Extract the (x, y) coordinate from the center of the cell holding the provided text.  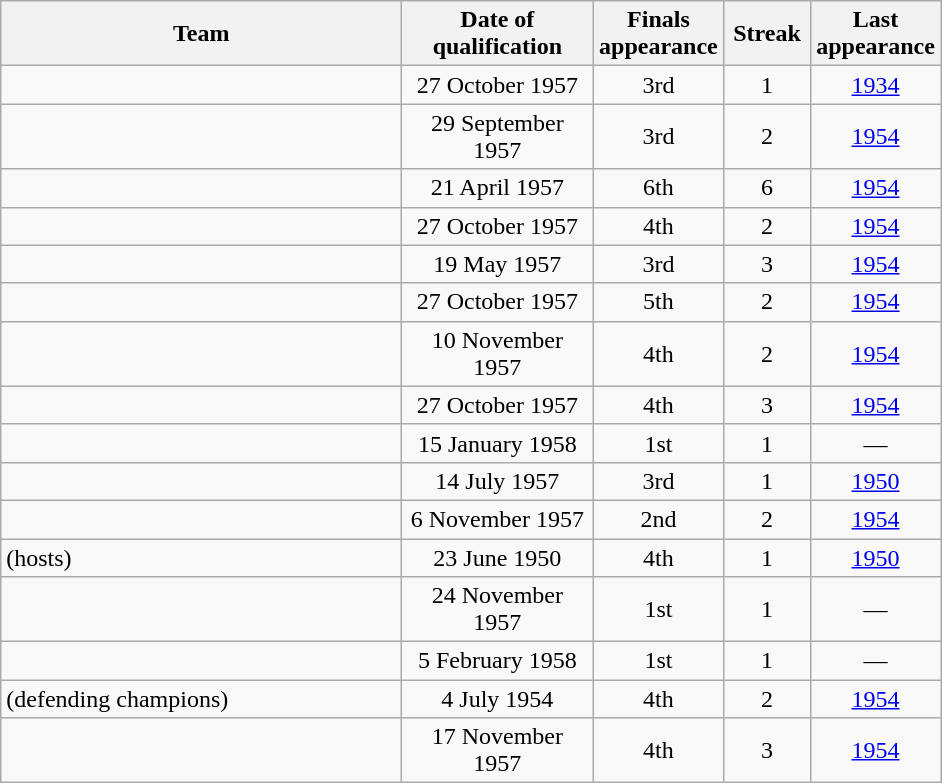
(hosts) (202, 557)
(defending champions) (202, 699)
6th (658, 188)
15 January 1958 (498, 443)
Last appearance (876, 34)
29 September 1957 (498, 136)
6 November 1957 (498, 519)
5 February 1958 (498, 661)
Finals appearance (658, 34)
6 (767, 188)
Team (202, 34)
23 June 1950 (498, 557)
5th (658, 302)
24 November 1957 (498, 610)
21 April 1957 (498, 188)
14 July 1957 (498, 481)
Streak (767, 34)
1934 (876, 85)
19 May 1957 (498, 264)
10 November 1957 (498, 354)
4 July 1954 (498, 699)
Date of qualification (498, 34)
2nd (658, 519)
17 November 1957 (498, 750)
